Locate the cell with the specified text and output its (X, Y) center coordinate. 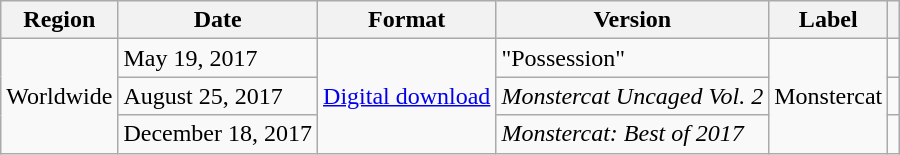
December 18, 2017 (218, 134)
Monstercat Uncaged Vol. 2 (632, 96)
Worldwide (60, 96)
Version (632, 20)
August 25, 2017 (218, 96)
Monstercat: Best of 2017 (632, 134)
Format (407, 20)
Region (60, 20)
Monstercat (828, 96)
Digital download (407, 96)
Date (218, 20)
Label (828, 20)
May 19, 2017 (218, 58)
"Possession" (632, 58)
